From the cell containing the given text, extract its center point as (x, y) coordinate. 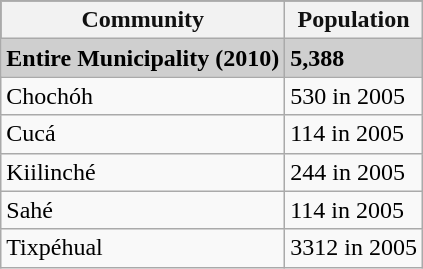
Community (143, 20)
5,388 (354, 58)
244 in 2005 (354, 172)
3312 in 2005 (354, 248)
Chochóh (143, 96)
530 in 2005 (354, 96)
Tixpéhual (143, 248)
Population (354, 20)
Sahé (143, 210)
Entire Municipality (2010) (143, 58)
Kiilinché (143, 172)
Cucá (143, 134)
